Return the (X, Y) coordinate for the center point of the cell that contains the specified text.  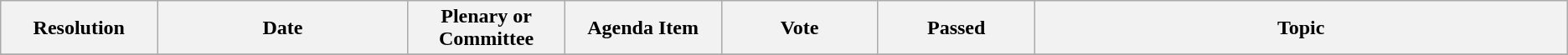
Vote (799, 28)
Date (283, 28)
Passed (957, 28)
Resolution (79, 28)
Plenary or Committee (486, 28)
Agenda Item (643, 28)
Topic (1301, 28)
